Output the (x, y) coordinate of the center of the cell containing the given text.  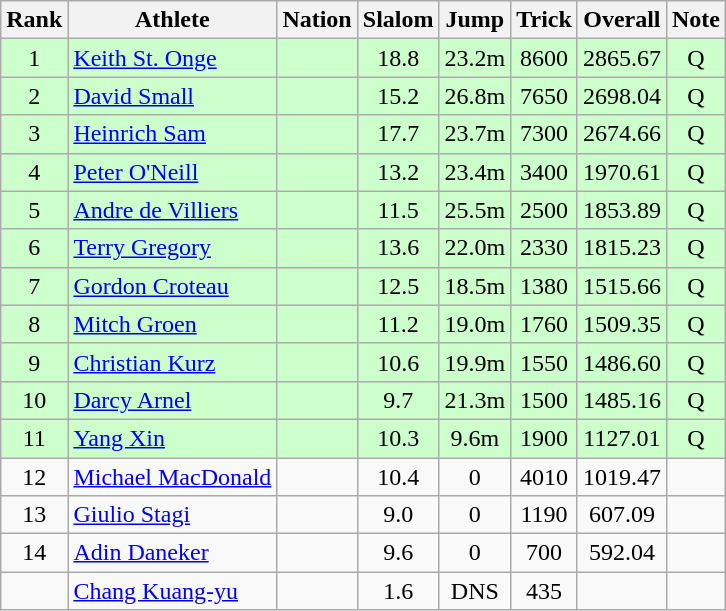
Slalom (398, 20)
Nation (317, 20)
18.8 (398, 58)
23.4m (475, 172)
3 (34, 134)
Overall (622, 20)
Adin Daneker (172, 553)
9 (34, 362)
25.5m (475, 210)
2 (34, 96)
Andre de Villiers (172, 210)
1815.23 (622, 248)
2330 (544, 248)
1127.01 (622, 438)
26.8m (475, 96)
435 (544, 591)
1500 (544, 400)
21.3m (475, 400)
2500 (544, 210)
2674.66 (622, 134)
17.7 (398, 134)
12.5 (398, 286)
1380 (544, 286)
11.2 (398, 324)
700 (544, 553)
9.0 (398, 515)
Jump (475, 20)
1550 (544, 362)
13.2 (398, 172)
11 (34, 438)
1853.89 (622, 210)
Christian Kurz (172, 362)
Trick (544, 20)
Athlete (172, 20)
1760 (544, 324)
1486.60 (622, 362)
Michael MacDonald (172, 477)
14 (34, 553)
9.7 (398, 400)
19.0m (475, 324)
Gordon Croteau (172, 286)
1190 (544, 515)
10.6 (398, 362)
12 (34, 477)
Rank (34, 20)
Keith St. Onge (172, 58)
Terry Gregory (172, 248)
11.5 (398, 210)
7 (34, 286)
6 (34, 248)
1970.61 (622, 172)
Chang Kuang-yu (172, 591)
Heinrich Sam (172, 134)
1.6 (398, 591)
19.9m (475, 362)
7300 (544, 134)
9.6m (475, 438)
18.5m (475, 286)
13.6 (398, 248)
23.7m (475, 134)
Peter O'Neill (172, 172)
7650 (544, 96)
9.6 (398, 553)
15.2 (398, 96)
1900 (544, 438)
4010 (544, 477)
592.04 (622, 553)
8600 (544, 58)
Mitch Groen (172, 324)
22.0m (475, 248)
Note (696, 20)
8 (34, 324)
DNS (475, 591)
23.2m (475, 58)
Yang Xin (172, 438)
David Small (172, 96)
1485.16 (622, 400)
Giulio Stagi (172, 515)
Darcy Arnel (172, 400)
1 (34, 58)
1019.47 (622, 477)
13 (34, 515)
1509.35 (622, 324)
5 (34, 210)
2698.04 (622, 96)
10.3 (398, 438)
1515.66 (622, 286)
4 (34, 172)
607.09 (622, 515)
3400 (544, 172)
10 (34, 400)
2865.67 (622, 58)
10.4 (398, 477)
